Locate the cell with the specified text and output its (x, y) center coordinate. 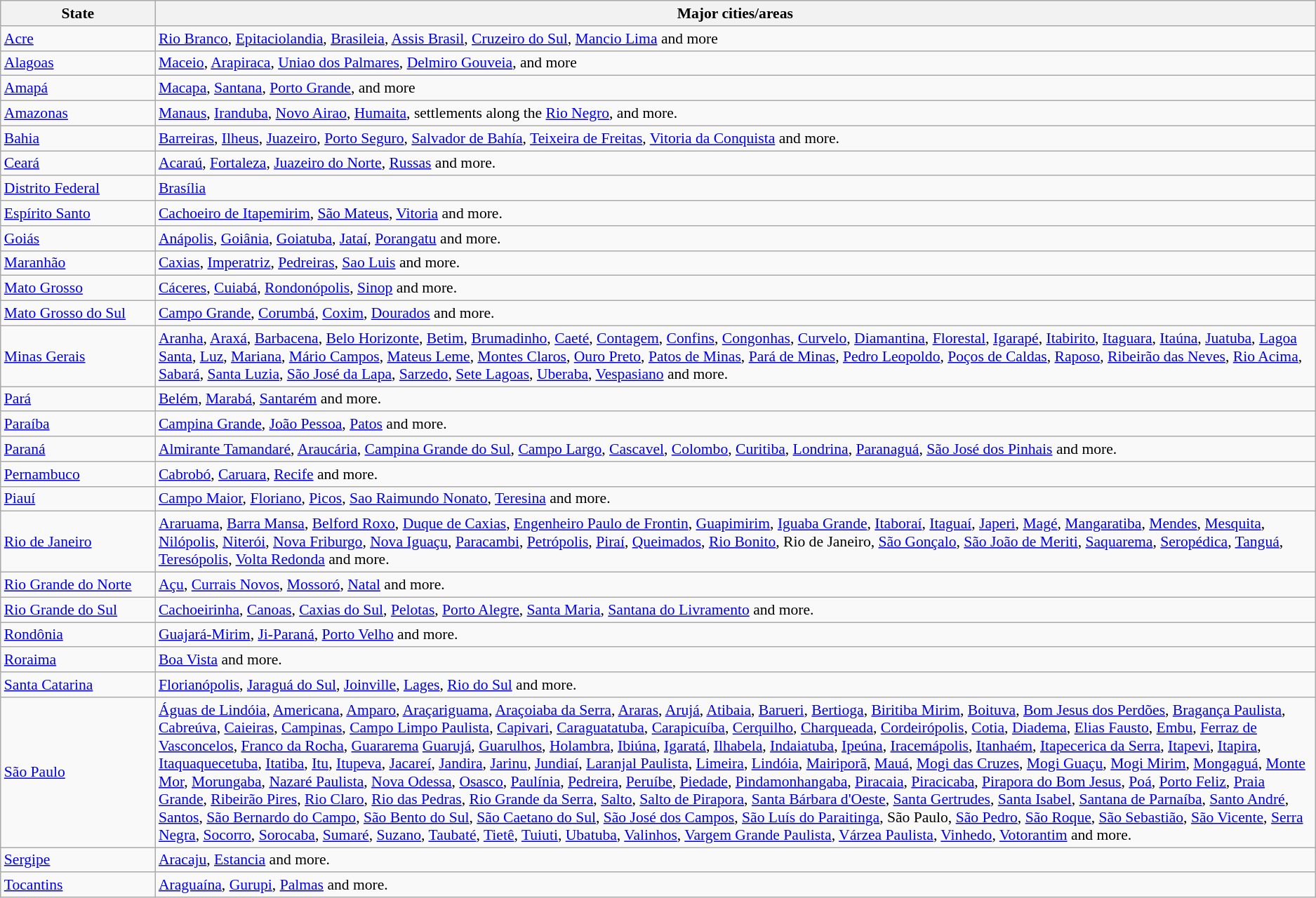
Aracaju, Estancia and more. (736, 860)
Amapá (78, 88)
Campina Grande, João Pessoa, Patos and more. (736, 424)
Mato Grosso do Sul (78, 314)
Bahia (78, 138)
Goiás (78, 239)
Maranhão (78, 263)
Açu, Currais Novos, Mossoró, Natal and more. (736, 585)
Guajará-Mirim, Ji-Paraná, Porto Velho and more. (736, 635)
Minas Gerais (78, 356)
Almirante Tamandaré, Araucária, Campina Grande do Sul, Campo Largo, Cascavel, Colombo, Curitiba, Londrina, Paranaguá, São José dos Pinhais and more. (736, 449)
Santa Catarina (78, 685)
Belém, Marabá, Santarém and more. (736, 399)
Mato Grosso (78, 288)
Macapa, Santana, Porto Grande, and more (736, 88)
Roraima (78, 660)
Sergipe (78, 860)
Amazonas (78, 114)
Acaraú, Fortaleza, Juazeiro do Norte, Russas and more. (736, 163)
Rio Grande do Sul (78, 610)
Rio de Janeiro (78, 542)
Florianópolis, Jaraguá do Sul, Joinville, Lages, Rio do Sul and more. (736, 685)
Ceará (78, 163)
Caxias, Imperatriz, Pedreiras, Sao Luis and more. (736, 263)
Distrito Federal (78, 189)
Maceio, Arapiraca, Uniao dos Palmares, Delmiro Gouveia, and more (736, 63)
Pernambuco (78, 474)
Cachoeiro de Itapemirim, São Mateus, Vitoria and more. (736, 213)
Acre (78, 39)
Cabrobó, Caruara, Recife and more. (736, 474)
Piauí (78, 499)
Araguaína, Gurupi, Palmas and more. (736, 885)
Paraíba (78, 424)
Paraná (78, 449)
Rio Branco, Epitaciolandia, Brasileia, Assis Brasil, Cruzeiro do Sul, Mancio Lima and more (736, 39)
Major cities/areas (736, 13)
Anápolis, Goiânia, Goiatuba, Jataí, Porangatu and more. (736, 239)
Rondônia (78, 635)
Rio Grande do Norte (78, 585)
Cáceres, Cuiabá, Rondonópolis, Sinop and more. (736, 288)
Barreiras, Ilheus, Juazeiro, Porto Seguro, Salvador de Bahía, Teixeira de Freitas, Vitoria da Conquista and more. (736, 138)
Manaus, Iranduba, Novo Airao, Humaita, settlements along the Rio Negro, and more. (736, 114)
São Paulo (78, 772)
Brasília (736, 189)
Campo Grande, Corumbá, Coxim, Dourados and more. (736, 314)
Pará (78, 399)
Campo Maior, Floriano, Picos, Sao Raimundo Nonato, Teresina and more. (736, 499)
Cachoeirinha, Canoas, Caxias do Sul, Pelotas, Porto Alegre, Santa Maria, Santana do Livramento and more. (736, 610)
Alagoas (78, 63)
Espírito Santo (78, 213)
Tocantins (78, 885)
State (78, 13)
Boa Vista and more. (736, 660)
